Extract the [x, y] coordinate from the center of the cell holding the provided text.  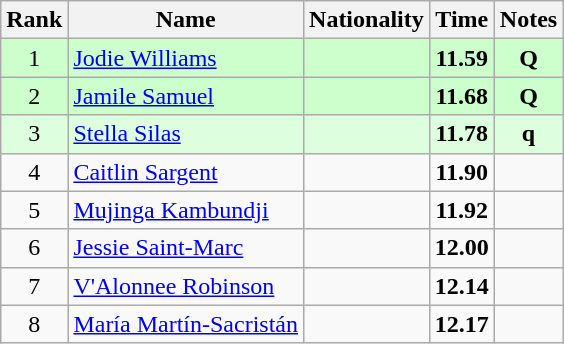
11.78 [462, 134]
Time [462, 20]
2 [34, 96]
V'Alonnee Robinson [186, 286]
11.68 [462, 96]
Mujinga Kambundji [186, 210]
6 [34, 248]
Name [186, 20]
Nationality [367, 20]
12.17 [462, 324]
q [528, 134]
Jamile Samuel [186, 96]
4 [34, 172]
12.00 [462, 248]
Caitlin Sargent [186, 172]
Jessie Saint-Marc [186, 248]
Stella Silas [186, 134]
8 [34, 324]
Jodie Williams [186, 58]
11.59 [462, 58]
11.90 [462, 172]
María Martín-Sacristán [186, 324]
11.92 [462, 210]
3 [34, 134]
1 [34, 58]
Rank [34, 20]
5 [34, 210]
12.14 [462, 286]
Notes [528, 20]
7 [34, 286]
